Return [x, y] of the center of cell containing provided text 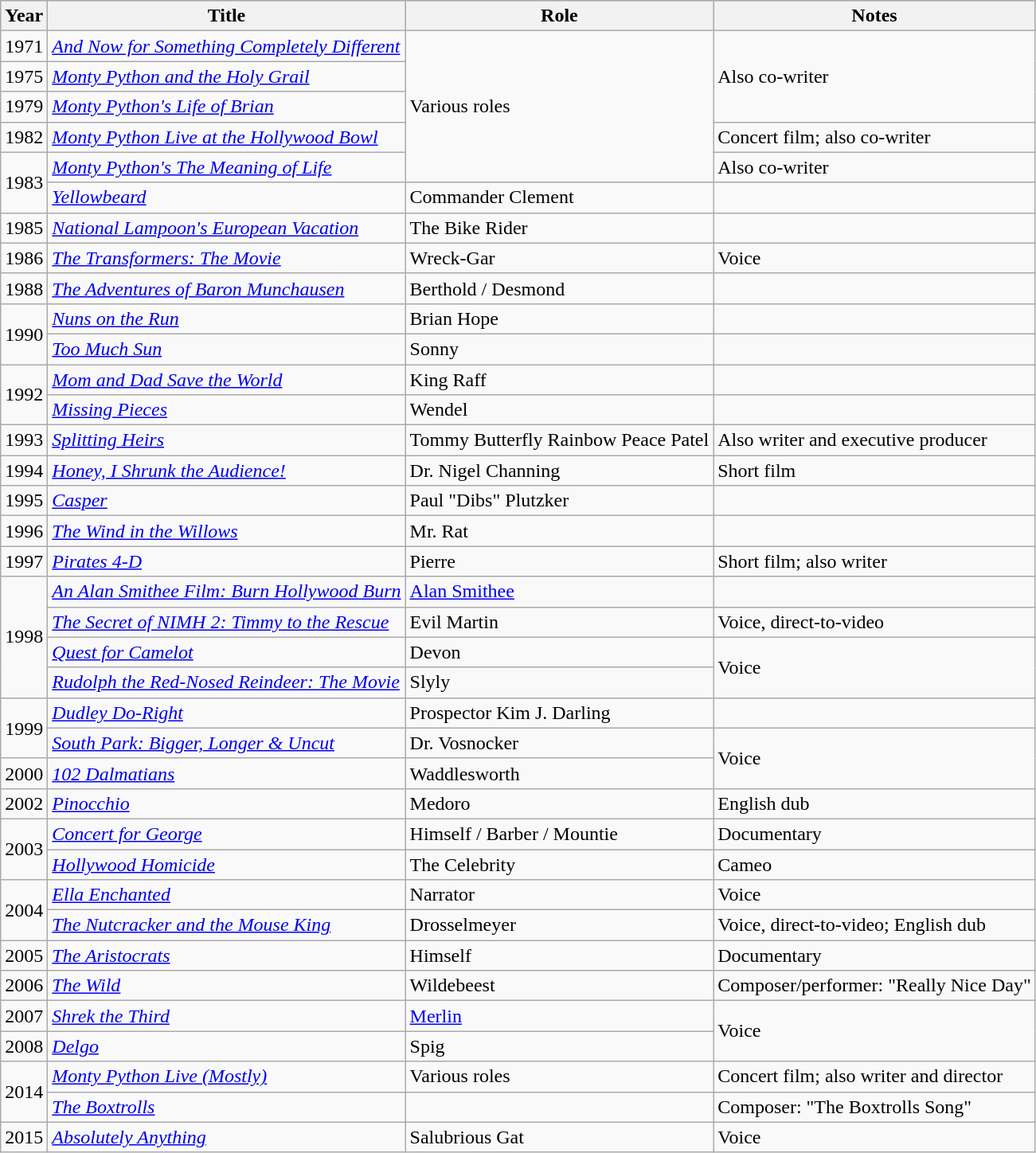
Monty Python Live (Mostly) [226, 1077]
Monty Python's Life of Brian [226, 107]
Voice, direct-to-video; English dub [874, 925]
1971 [24, 46]
1999 [24, 728]
Absolutely Anything [226, 1137]
The Nutcracker and the Mouse King [226, 925]
Himself / Barber / Mountie [559, 834]
Tommy Butterfly Rainbow Peace Patel [559, 440]
Medoro [559, 803]
King Raff [559, 380]
1996 [24, 531]
Brian Hope [559, 319]
The Wind in the Willows [226, 531]
2002 [24, 803]
Shrek the Third [226, 1016]
Sonny [559, 349]
1985 [24, 228]
And Now for Something Completely Different [226, 46]
Dr. Vosnocker [559, 743]
Monty Python Live at the Hollywood Bowl [226, 137]
South Park: Bigger, Longer & Uncut [226, 743]
An Alan Smithee Film: Burn Hollywood Burn [226, 592]
Pinocchio [226, 803]
Wendel [559, 410]
1992 [24, 395]
The Adventures of Baron Munchausen [226, 288]
Slyly [559, 682]
Dr. Nigel Channing [559, 471]
Short film; also writer [874, 561]
102 Dalmatians [226, 773]
Honey, I Shrunk the Audience! [226, 471]
Pierre [559, 561]
Prospector Kim J. Darling [559, 713]
Composer/performer: "Really Nice Day" [874, 986]
The Bike Rider [559, 228]
1990 [24, 334]
Narrator [559, 895]
Nuns on the Run [226, 319]
Devon [559, 652]
2007 [24, 1016]
Delgo [226, 1046]
Year [24, 16]
1983 [24, 182]
2014 [24, 1092]
Mom and Dad Save the World [226, 380]
2000 [24, 773]
The Boxtrolls [226, 1107]
The Wild [226, 986]
Alan Smithee [559, 592]
2004 [24, 910]
Berthold / Desmond [559, 288]
National Lampoon's European Vacation [226, 228]
Merlin [559, 1016]
Concert film; also co-writer [874, 137]
2003 [24, 849]
Monty Python and the Holy Grail [226, 76]
1979 [24, 107]
Rudolph the Red-Nosed Reindeer: The Movie [226, 682]
Concert film; also writer and director [874, 1077]
Wreck-Gar [559, 258]
The Aristocrats [226, 956]
1982 [24, 137]
Mr. Rat [559, 531]
Wildebeest [559, 986]
The Transformers: The Movie [226, 258]
1995 [24, 501]
Short film [874, 471]
Hollywood Homicide [226, 864]
Casper [226, 501]
1994 [24, 471]
1993 [24, 440]
Drosselmeyer [559, 925]
Spig [559, 1046]
The Celebrity [559, 864]
Also writer and executive producer [874, 440]
Splitting Heirs [226, 440]
The Secret of NIMH 2: Timmy to the Rescue [226, 622]
2005 [24, 956]
Voice, direct-to-video [874, 622]
Too Much Sun [226, 349]
Cameo [874, 864]
2008 [24, 1046]
Commander Clement [559, 197]
1986 [24, 258]
Himself [559, 956]
Concert for George [226, 834]
Evil Martin [559, 622]
2015 [24, 1137]
1998 [24, 637]
English dub [874, 803]
Role [559, 16]
Composer: "The Boxtrolls Song" [874, 1107]
1975 [24, 76]
Title [226, 16]
Salubrious Gat [559, 1137]
Dudley Do-Right [226, 713]
Missing Pieces [226, 410]
Waddlesworth [559, 773]
Notes [874, 16]
Yellowbeard [226, 197]
Quest for Camelot [226, 652]
2006 [24, 986]
1997 [24, 561]
Pirates 4-D [226, 561]
Ella Enchanted [226, 895]
Paul "Dibs" Plutzker [559, 501]
Monty Python's The Meaning of Life [226, 167]
1988 [24, 288]
